Provide the (x, y) coordinate of the cell's center where the given text is located.  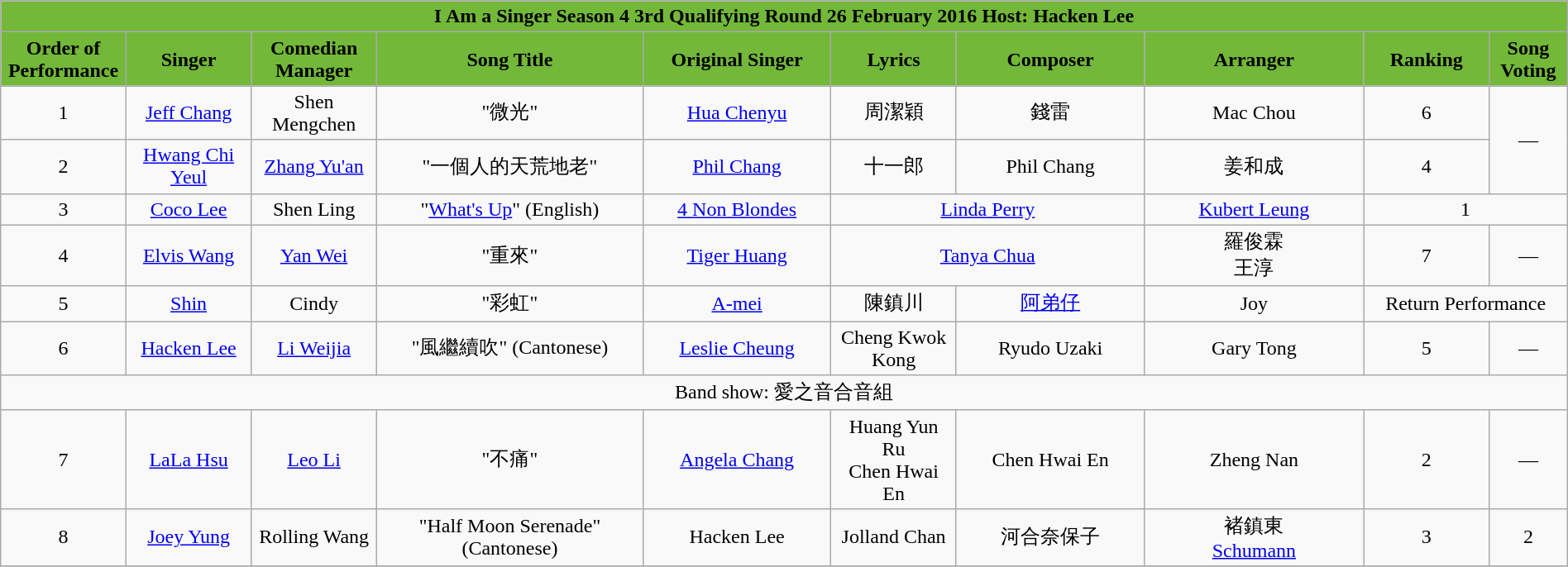
周潔穎 (894, 112)
"Half Moon Serenade" (Cantonese) (509, 537)
Zhang Yu'an (314, 167)
Leslie Cheung (736, 349)
Return Performance (1465, 304)
Mac Chou (1254, 112)
Joey Yung (189, 537)
4 Non Blondes (736, 209)
Composer (1050, 60)
Shin (189, 304)
羅俊霖王淳 (1254, 255)
Cheng Kwok Kong (894, 349)
Li Weijia (314, 349)
Song Voting (1528, 60)
"風繼續吹" (Cantonese) (509, 349)
Chen Hwai En (1050, 460)
Joy (1254, 304)
"彩虹" (509, 304)
Jolland Chan (894, 537)
"一個人的天荒地老" (509, 167)
Rolling Wang (314, 537)
陳鎮川 (894, 304)
Angela Chang (736, 460)
Lyrics (894, 60)
"重來" (509, 255)
Shen Mengchen (314, 112)
Hua Chenyu (736, 112)
Linda Perry (987, 209)
Comedian Manager (314, 60)
姜和成 (1254, 167)
I Am a Singer Season 4 3rd Qualifying Round 26 February 2016 Host: Hacken Lee (784, 17)
Kubert Leung (1254, 209)
Hwang Chi Yeul (189, 167)
錢雷 (1050, 112)
"What's Up" (English) (509, 209)
"微光" (509, 112)
Ranking (1427, 60)
Gary Tong (1254, 349)
LaLa Hsu (189, 460)
Singer (189, 60)
Original Singer (736, 60)
Order of Performance (64, 60)
十一郎 (894, 167)
阿弟仔 (1050, 304)
Leo Li (314, 460)
Elvis Wang (189, 255)
Coco Lee (189, 209)
Band show: 愛之音合音組 (784, 393)
Jeff Chang (189, 112)
河合奈保子 (1050, 537)
Arranger (1254, 60)
8 (64, 537)
Ryudo Uzaki (1050, 349)
Tiger Huang (736, 255)
Tanya Chua (987, 255)
Shen Ling (314, 209)
A-mei (736, 304)
Cindy (314, 304)
Zheng Nan (1254, 460)
褚鎮東Schumann (1254, 537)
"不痛" (509, 460)
Huang Yun RuChen Hwai En (894, 460)
Song Title (509, 60)
Yan Wei (314, 255)
